Provide the [X, Y] coordinate of the cell's center where the given text is located.  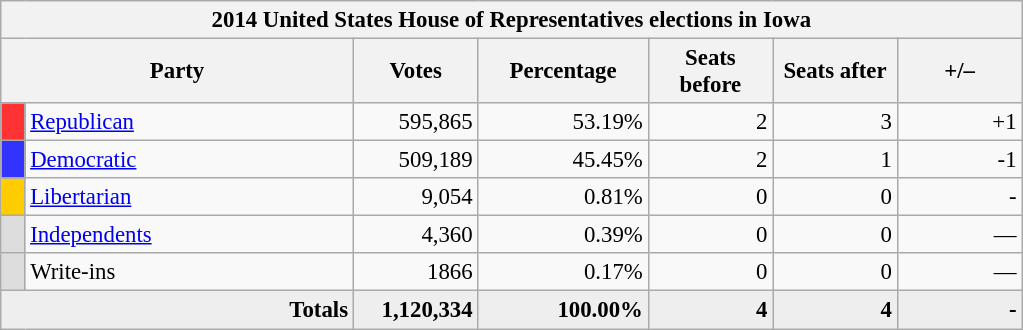
1,120,334 [416, 310]
Seats before [710, 72]
Votes [416, 72]
-1 [960, 160]
Party [178, 72]
53.19% [563, 122]
Totals [178, 310]
100.00% [563, 310]
+/– [960, 72]
1 [836, 160]
+1 [960, 122]
Write-ins [189, 273]
2014 United States House of Representatives elections in Iowa [512, 20]
1866 [416, 273]
Seats after [836, 72]
4,360 [416, 235]
0.17% [563, 273]
Libertarian [189, 197]
0.81% [563, 197]
Percentage [563, 72]
45.45% [563, 160]
0.39% [563, 235]
Democratic [189, 160]
3 [836, 122]
Republican [189, 122]
Independents [189, 235]
9,054 [416, 197]
595,865 [416, 122]
509,189 [416, 160]
